Capture the cell that displays the provided text and extract its (x, y) central coordinate. 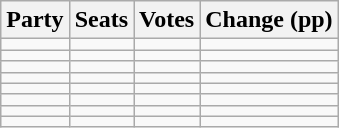
Votes (167, 20)
Seats (101, 20)
Change (pp) (269, 20)
Party (35, 20)
